Return [x, y] of the center of cell containing provided text 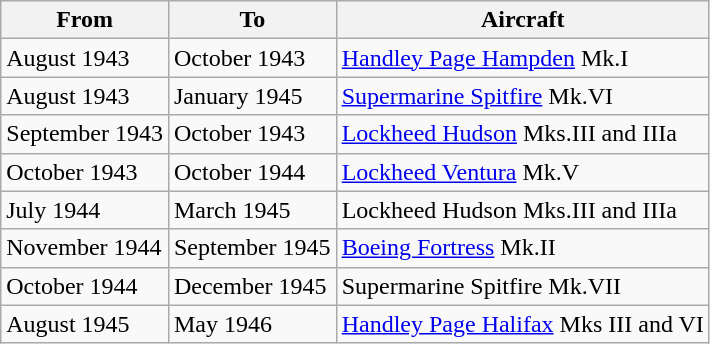
September 1943 [85, 134]
May 1946 [252, 324]
Handley Page Hampden Mk.I [522, 58]
From [85, 20]
November 1944 [85, 248]
Supermarine Spitfire Mk.VI [522, 96]
December 1945 [252, 286]
Supermarine Spitfire Mk.VII [522, 286]
January 1945 [252, 96]
Boeing Fortress Mk.II [522, 248]
September 1945 [252, 248]
August 1945 [85, 324]
March 1945 [252, 210]
Handley Page Halifax Mks III and VI [522, 324]
Aircraft [522, 20]
Lockheed Ventura Mk.V [522, 172]
To [252, 20]
July 1944 [85, 210]
